Determine the [X, Y] coordinate at the center of the cell enclosing the given text.  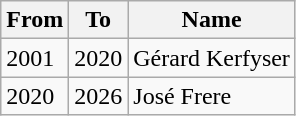
2026 [98, 96]
To [98, 20]
José Frere [212, 96]
Name [212, 20]
Gérard Kerfyser [212, 58]
From [35, 20]
2001 [35, 58]
